Detect which cell encompasses the target text, then output its [x, y] center coordinate. 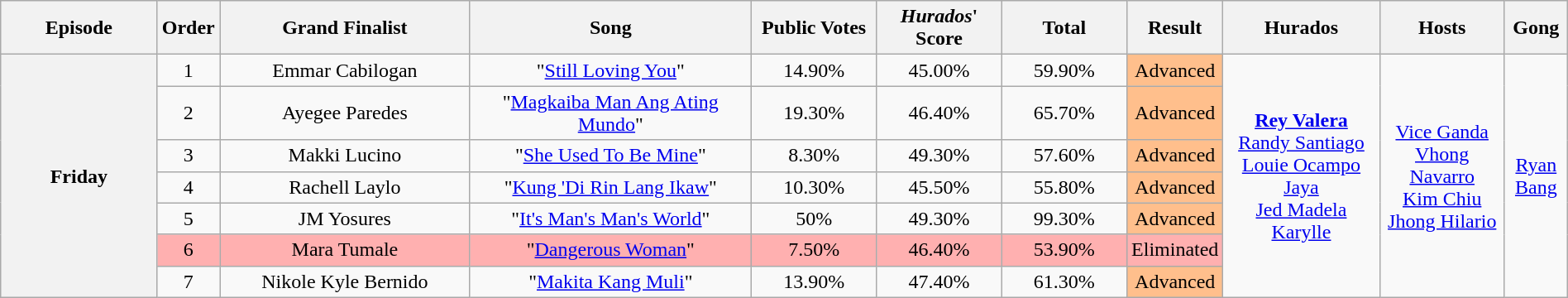
"Dangerous Woman" [610, 250]
"She Used To Be Mine" [610, 156]
7.50% [814, 250]
13.90% [814, 281]
Rey ValeraRandy Santiago Louie OcampoJaya Jed Madela Karylle [1302, 175]
50% [814, 219]
53.90% [1064, 250]
Hurados' Score [939, 28]
Grand Finalist [346, 28]
Public Votes [814, 28]
Rachell Laylo [346, 187]
Friday [79, 175]
Hosts [1442, 28]
Makki Lucino [346, 156]
"Kung 'Di Rin Lang Ikaw" [610, 187]
Eliminated [1175, 250]
"Magkaiba Man Ang Ating Mundo" [610, 113]
Song [610, 28]
Vice Ganda Vhong Navarro Kim Chiu Jhong Hilario [1442, 175]
Mara Tumale [346, 250]
"Still Loving You" [610, 70]
57.60% [1064, 156]
5 [189, 219]
Result [1175, 28]
Episode [79, 28]
55.80% [1064, 187]
Nikole Kyle Bernido [346, 281]
2 [189, 113]
7 [189, 281]
4 [189, 187]
1 [189, 70]
Ayegee Paredes [346, 113]
3 [189, 156]
99.30% [1064, 219]
Gong [1536, 28]
Hurados [1302, 28]
6 [189, 250]
59.90% [1064, 70]
"Makita Kang Muli" [610, 281]
19.30% [814, 113]
14.90% [814, 70]
47.40% [939, 281]
45.50% [939, 187]
65.70% [1064, 113]
Emmar Cabilogan [346, 70]
JM Yosures [346, 219]
8.30% [814, 156]
Order [189, 28]
61.30% [1064, 281]
10.30% [814, 187]
"It's Man's Man's World" [610, 219]
Total [1064, 28]
Ryan Bang [1536, 175]
45.00% [939, 70]
